Extract the [x, y] coordinate from the center of the cell holding the provided text.  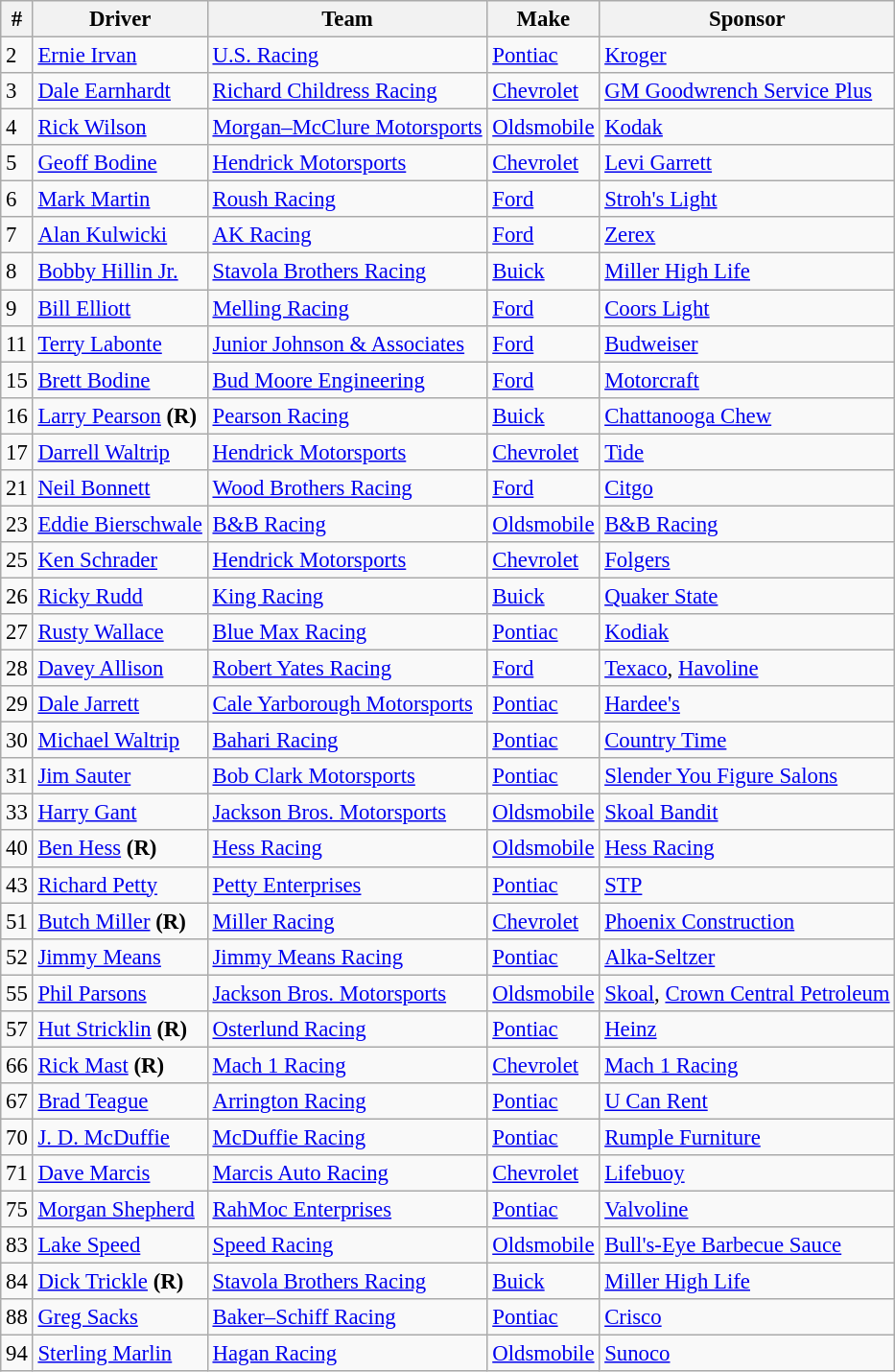
30 [17, 741]
Chattanooga Chew [747, 415]
Miller Racing [347, 921]
Michael Waltrip [120, 741]
88 [17, 1317]
Jimmy Means Racing [347, 957]
Bull's-Eye Barbecue Sauce [747, 1245]
15 [17, 380]
Motorcraft [747, 380]
94 [17, 1354]
Morgan Shepherd [120, 1210]
6 [17, 200]
83 [17, 1245]
Jimmy Means [120, 957]
RahMoc Enterprises [347, 1210]
Baker–Schiff Racing [347, 1317]
Bobby Hillin Jr. [120, 272]
Heinz [747, 1029]
Richard Petty [120, 885]
Ben Hess (R) [120, 849]
Terry Labonte [120, 343]
Texaco, Havoline [747, 669]
Budweiser [747, 343]
Slender You Figure Salons [747, 776]
Alan Kulwicki [120, 235]
Mark Martin [120, 200]
17 [17, 452]
Rick Wilson [120, 128]
75 [17, 1210]
Dave Marcis [120, 1173]
Kodiak [747, 632]
Geoff Bodine [120, 163]
3 [17, 91]
Stroh's Light [747, 200]
Arrington Racing [347, 1101]
Sunoco [747, 1354]
Driver [120, 19]
27 [17, 632]
Bahari Racing [347, 741]
25 [17, 560]
Dale Jarrett [120, 704]
28 [17, 669]
Cale Yarborough Motorsports [347, 704]
Brad Teague [120, 1101]
Robert Yates Racing [347, 669]
Kodak [747, 128]
Phil Parsons [120, 993]
57 [17, 1029]
Skoal Bandit [747, 813]
4 [17, 128]
Harry Gant [120, 813]
Rusty Wallace [120, 632]
Roush Racing [347, 200]
Valvoline [747, 1210]
11 [17, 343]
Jim Sauter [120, 776]
Butch Miller (R) [120, 921]
Marcis Auto Racing [347, 1173]
Eddie Bierschwale [120, 524]
Bill Elliott [120, 308]
Country Time [747, 741]
Junior Johnson & Associates [347, 343]
Morgan–McClure Motorsports [347, 128]
16 [17, 415]
40 [17, 849]
U Can Rent [747, 1101]
GM Goodwrench Service Plus [747, 91]
Petty Enterprises [347, 885]
Alka-Seltzer [747, 957]
26 [17, 596]
33 [17, 813]
67 [17, 1101]
Coors Light [747, 308]
Tide [747, 452]
Blue Max Racing [347, 632]
Ernie Irvan [120, 56]
5 [17, 163]
STP [747, 885]
7 [17, 235]
Davey Allison [120, 669]
Dick Trickle (R) [120, 1282]
Sponsor [747, 19]
Neil Bonnett [120, 488]
71 [17, 1173]
McDuffie Racing [347, 1137]
Folgers [747, 560]
23 [17, 524]
Pearson Racing [347, 415]
Hagan Racing [347, 1354]
AK Racing [347, 235]
84 [17, 1282]
Dale Earnhardt [120, 91]
29 [17, 704]
Make [543, 19]
Richard Childress Racing [347, 91]
Rumple Furniture [747, 1137]
Larry Pearson (R) [120, 415]
King Racing [347, 596]
Ricky Rudd [120, 596]
Phoenix Construction [747, 921]
Melling Racing [347, 308]
Crisco [747, 1317]
Greg Sacks [120, 1317]
Team [347, 19]
Quaker State [747, 596]
21 [17, 488]
Lake Speed [120, 1245]
Zerex [747, 235]
Kroger [747, 56]
Hardee's [747, 704]
Lifebuoy [747, 1173]
8 [17, 272]
Darrell Waltrip [120, 452]
70 [17, 1137]
Rick Mast (R) [120, 1065]
52 [17, 957]
# [17, 19]
Hut Stricklin (R) [120, 1029]
2 [17, 56]
Speed Racing [347, 1245]
Osterlund Racing [347, 1029]
31 [17, 776]
U.S. Racing [347, 56]
9 [17, 308]
Skoal, Crown Central Petroleum [747, 993]
66 [17, 1065]
Sterling Marlin [120, 1354]
Levi Garrett [747, 163]
Bud Moore Engineering [347, 380]
Wood Brothers Racing [347, 488]
Bob Clark Motorsports [347, 776]
Citgo [747, 488]
43 [17, 885]
J. D. McDuffie [120, 1137]
55 [17, 993]
51 [17, 921]
Ken Schrader [120, 560]
Brett Bodine [120, 380]
